Determine the (X, Y) coordinate at the center of the cell enclosing the given text.  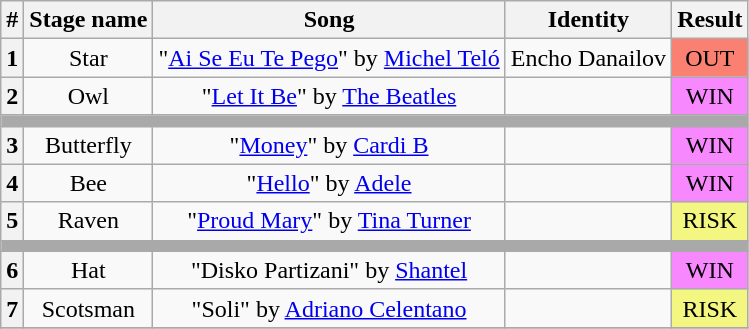
Butterfly (88, 145)
Raven (88, 221)
"Hello" by Adele (329, 183)
OUT (710, 58)
1 (12, 58)
4 (12, 183)
Star (88, 58)
Hat (88, 270)
"Proud Mary" by Tina Turner (329, 221)
"Disko Partizani" by Shantel (329, 270)
Result (710, 20)
Owl (88, 96)
"Soli" by Adriano Celentano (329, 308)
Song (329, 20)
"Money" by Cardi B (329, 145)
7 (12, 308)
# (12, 20)
Bee (88, 183)
Identity (588, 20)
Scotsman (88, 308)
"Let It Be" by The Beatles (329, 96)
2 (12, 96)
"Ai Se Eu Te Pego" by Michel Teló (329, 58)
3 (12, 145)
5 (12, 221)
Stage name (88, 20)
Encho Danailov (588, 58)
6 (12, 270)
